Detect which cell encompasses the target text, then output its [X, Y] center coordinate. 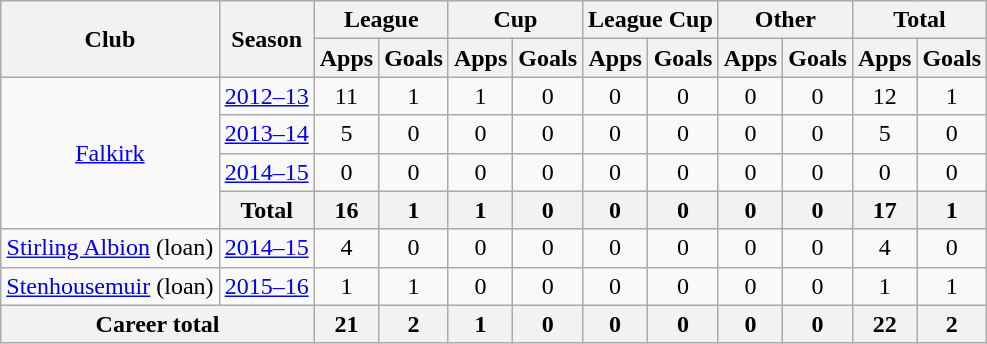
League [381, 20]
2012–13 [266, 96]
2013–14 [266, 134]
Career total [158, 324]
16 [346, 210]
12 [884, 96]
Stenhousemuir (loan) [110, 286]
17 [884, 210]
League Cup [651, 20]
Club [110, 39]
11 [346, 96]
21 [346, 324]
Season [266, 39]
Cup [515, 20]
Stirling Albion (loan) [110, 248]
2015–16 [266, 286]
22 [884, 324]
Falkirk [110, 153]
Other [785, 20]
